Return the [X, Y] coordinate for the center point of the cell that contains the specified text.  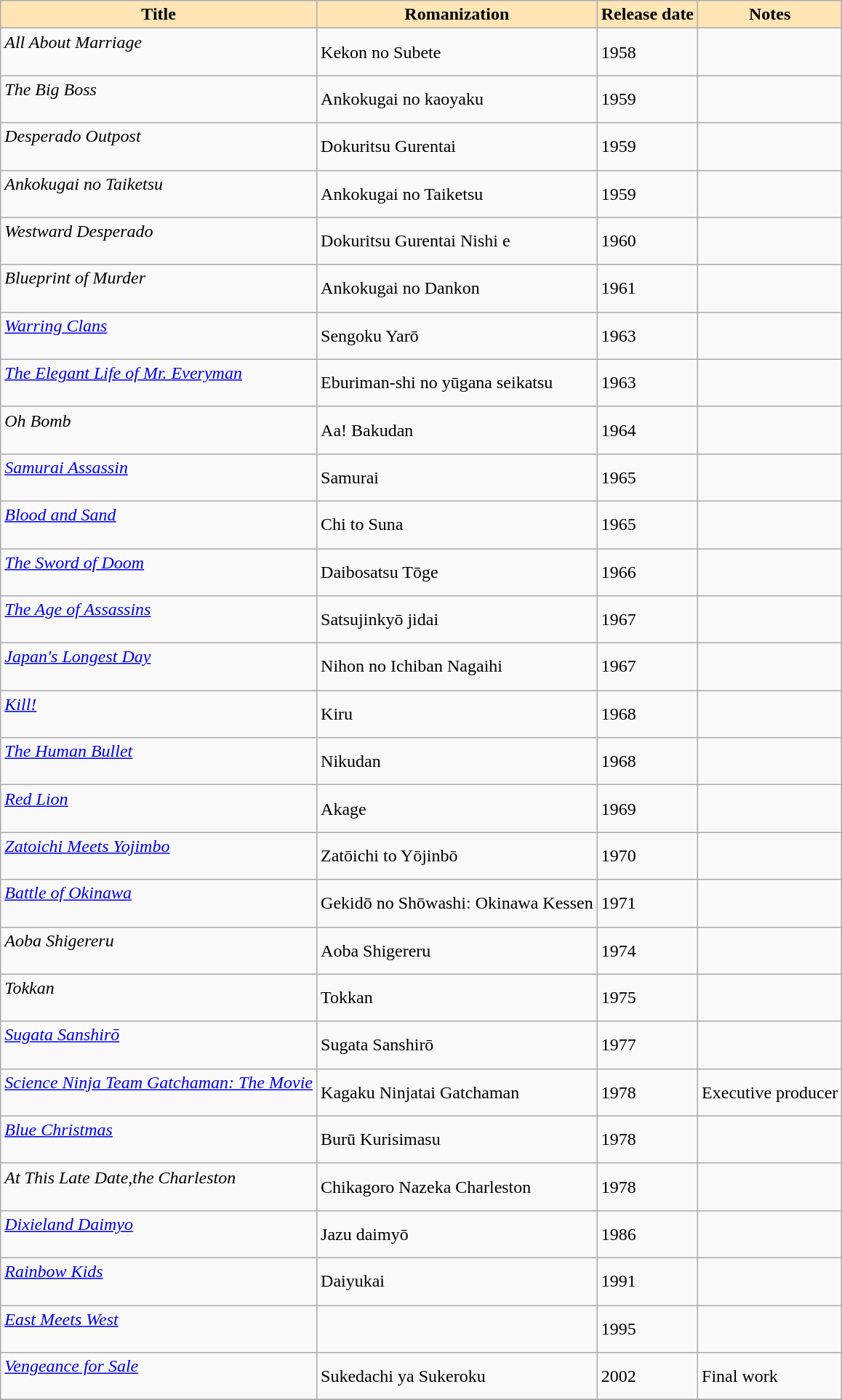
Dokuritsu Gurentai [457, 147]
1961 [647, 288]
East Meets West [159, 1329]
Blood and Sand [159, 525]
Jazu daimyō [457, 1234]
All About Marriage [159, 52]
Nihon no Ichiban Nagaihi [457, 667]
Chikagoro Nazeka Charleston [457, 1186]
Oh Bomb [159, 430]
Kiru [457, 714]
Zatoichi Meets Yojimbo [159, 856]
Dokuritsu Gurentai Nishi e [457, 241]
Kagaku Ninjatai Gatchaman [457, 1092]
The Human Bullet [159, 762]
Ankokugai no kaoyaku [457, 99]
Blue Christmas [159, 1140]
Battle of Okinawa [159, 903]
Eburiman-shi no yūgana seikatsu [457, 382]
Dixieland Daimyo [159, 1234]
Japan's Longest Day [159, 667]
Sengoku Yarō [457, 336]
Romanization [457, 15]
Kekon no Subete [457, 52]
1986 [647, 1234]
Rainbow Kids [159, 1281]
Samurai Assassin [159, 477]
Burū Kurisimasu [457, 1140]
Akage [457, 808]
1977 [647, 1045]
Daibosatsu Tōge [457, 571]
1975 [647, 997]
Daiyukai [457, 1281]
Aa! Bakudan [457, 430]
Notes [770, 15]
Release date [647, 15]
Title [159, 15]
Executive producer [770, 1092]
Satsujinkyō jidai [457, 619]
Zatōichi to Yōjinbō [457, 856]
Vengeance for Sale [159, 1377]
1970 [647, 856]
Nikudan [457, 762]
At This Late Date,the Charleston [159, 1186]
1969 [647, 808]
1964 [647, 430]
2002 [647, 1377]
Desperado Outpost [159, 147]
Final work [770, 1377]
Red Lion [159, 808]
Gekidō no Shōwashi: Okinawa Kessen [457, 903]
Westward Desperado [159, 241]
Ankokugai no Dankon [457, 288]
1974 [647, 951]
1971 [647, 903]
The Big Boss [159, 99]
Science Ninja Team Gatchaman: The Movie [159, 1092]
Chi to Suna [457, 525]
1958 [647, 52]
Kill! [159, 714]
Blueprint of Murder [159, 288]
1966 [647, 571]
Warring Clans [159, 336]
1995 [647, 1329]
1991 [647, 1281]
The Elegant Life of Mr. Everyman [159, 382]
1960 [647, 241]
Samurai [457, 477]
The Age of Assassins [159, 619]
Sukedachi ya Sukeroku [457, 1377]
The Sword of Doom [159, 571]
